Output the (X, Y) coordinate of the center of the cell containing the given text.  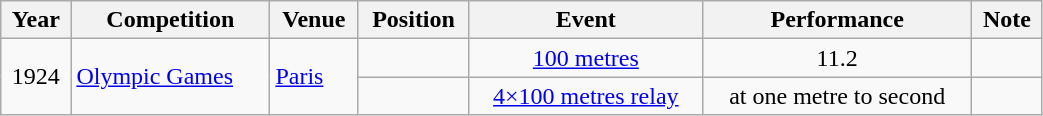
Event (586, 20)
Year (36, 20)
Performance (836, 20)
Note (1007, 20)
Paris (314, 77)
at one metre to second (836, 96)
11.2 (836, 58)
Position (414, 20)
Competition (170, 20)
100 metres (586, 58)
Olympic Games (170, 77)
1924 (36, 77)
Venue (314, 20)
4×100 metres relay (586, 96)
